Return the (x, y) coordinate for the center point of the cell that contains the specified text.  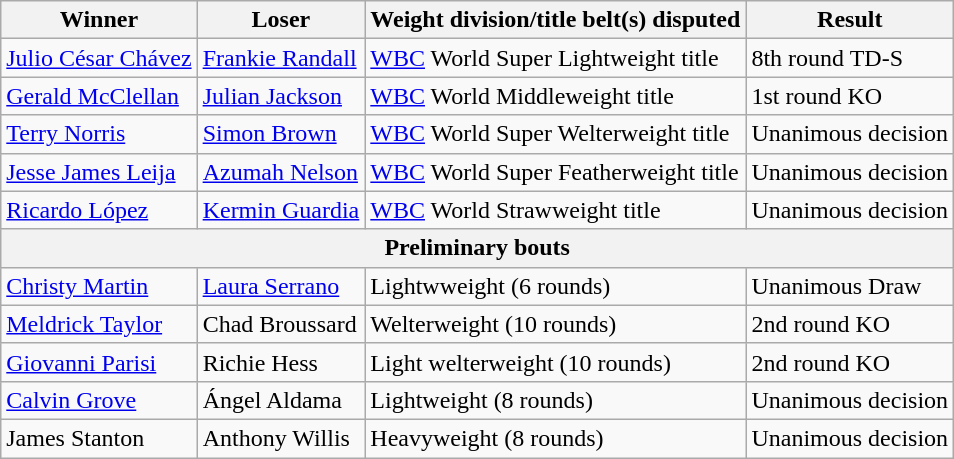
Ricardo López (99, 210)
Unanimous Draw (850, 286)
Frankie Randall (281, 58)
WBC World Super Featherweight title (556, 172)
Ángel Aldama (281, 400)
Kermin Guardia (281, 210)
Weight division/title belt(s) disputed (556, 20)
Meldrick Taylor (99, 324)
Heavyweight (8 rounds) (556, 438)
Azumah Nelson (281, 172)
WBC World Strawweight title (556, 210)
WBC World Super Welterweight title (556, 134)
Terry Norris (99, 134)
Light welterweight (10 rounds) (556, 362)
Preliminary bouts (478, 248)
Laura Serrano (281, 286)
Jesse James Leija (99, 172)
WBC World Super Lightweight title (556, 58)
Chad Broussard (281, 324)
Julian Jackson (281, 96)
WBC World Middleweight title (556, 96)
Welterweight (10 rounds) (556, 324)
Richie Hess (281, 362)
Lightweight (8 rounds) (556, 400)
Result (850, 20)
Winner (99, 20)
Simon Brown (281, 134)
Loser (281, 20)
1st round KO (850, 96)
Gerald McClellan (99, 96)
8th round TD-S (850, 58)
Julio César Chávez (99, 58)
Calvin Grove (99, 400)
Christy Martin (99, 286)
Anthony Willis (281, 438)
James Stanton (99, 438)
Lightwweight (6 rounds) (556, 286)
Giovanni Parisi (99, 362)
